Return the [X, Y] coordinate for the center point of the cell that contains the specified text.  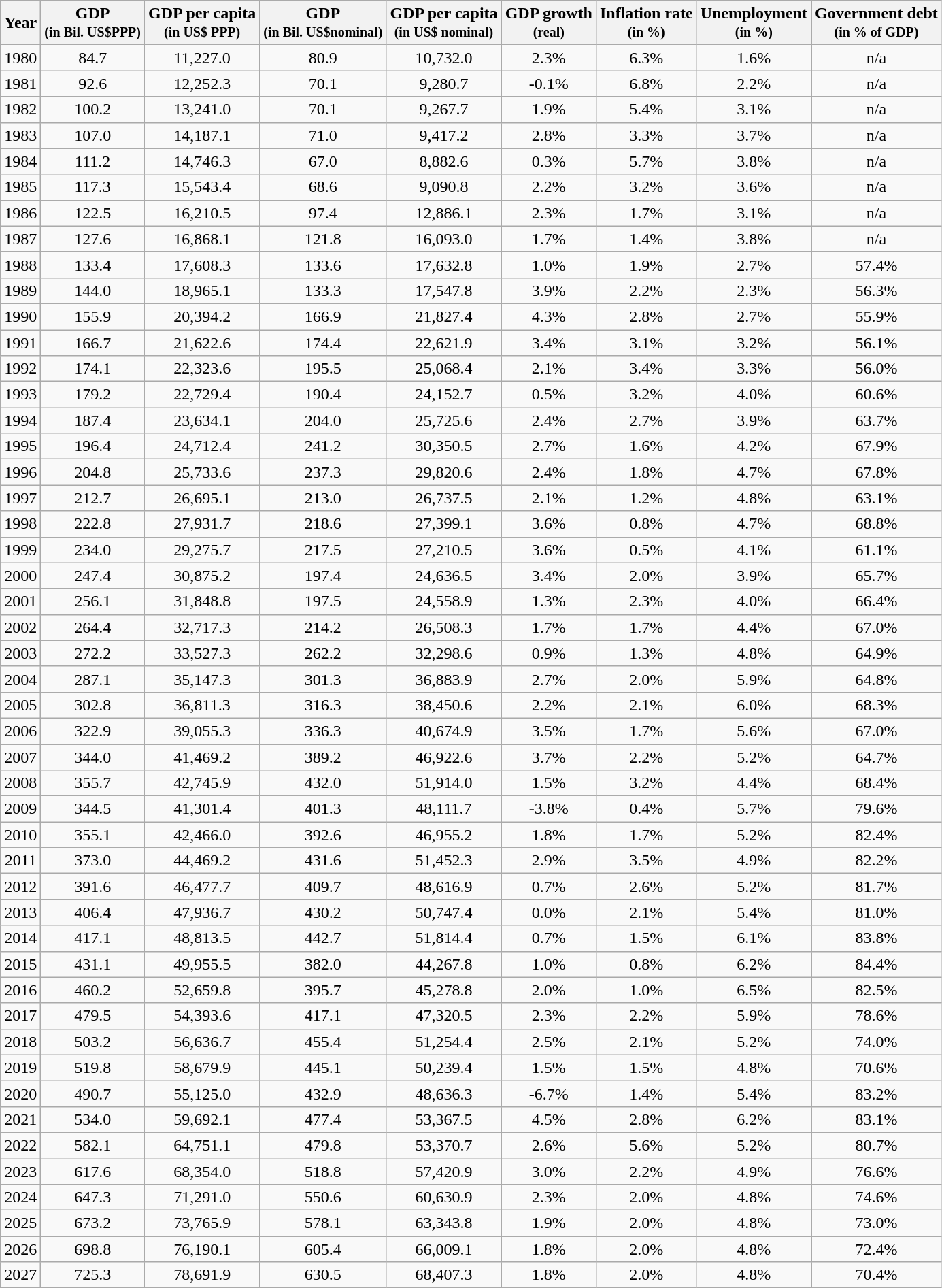
214.2 [323, 627]
212.7 [92, 498]
57.4% [877, 265]
2019 [20, 1068]
60,630.9 [443, 1198]
79.6% [877, 809]
432.9 [323, 1093]
174.1 [92, 369]
6.1% [754, 938]
256.1 [92, 601]
48,111.7 [443, 809]
1984 [20, 161]
490.7 [92, 1093]
630.5 [323, 1275]
58,679.9 [203, 1068]
97.4 [323, 213]
32,298.6 [443, 653]
23,634.1 [203, 420]
48,616.9 [443, 887]
1982 [20, 110]
550.6 [323, 1198]
36,811.3 [203, 705]
2004 [20, 679]
4.5% [548, 1119]
41,301.4 [203, 809]
1981 [20, 84]
64.7% [877, 757]
81.0% [877, 912]
2009 [20, 809]
133.6 [323, 265]
GDP per capita(in US$ nominal) [443, 23]
2.9% [548, 861]
14,746.3 [203, 161]
82.5% [877, 990]
92.6 [92, 84]
144.0 [92, 291]
479.5 [92, 1016]
50,239.4 [443, 1068]
0.4% [646, 809]
32,717.3 [203, 627]
432.0 [323, 783]
2020 [20, 1093]
373.0 [92, 861]
2011 [20, 861]
74.6% [877, 1198]
2018 [20, 1042]
68.8% [877, 524]
24,636.5 [443, 576]
190.4 [323, 395]
GDP(in Bil. US$PPP) [92, 23]
322.9 [92, 731]
213.0 [323, 498]
GDP growth(real) [548, 23]
1996 [20, 472]
1992 [20, 369]
392.6 [323, 835]
2025 [20, 1223]
2016 [20, 990]
127.6 [92, 239]
41,469.2 [203, 757]
166.7 [92, 342]
11,227.0 [203, 58]
2012 [20, 887]
54,393.6 [203, 1016]
13,241.0 [203, 110]
73.0% [877, 1223]
60.6% [877, 395]
47,936.7 [203, 912]
84.7 [92, 58]
27,931.7 [203, 524]
445.1 [323, 1068]
82.4% [877, 835]
673.2 [92, 1223]
33,527.3 [203, 653]
51,452.3 [443, 861]
38,450.6 [443, 705]
10,732.0 [443, 58]
519.8 [92, 1068]
0.9% [548, 653]
51,914.0 [443, 783]
166.9 [323, 316]
1980 [20, 58]
47,320.5 [443, 1016]
56.0% [877, 369]
431.1 [92, 964]
55.9% [877, 316]
1985 [20, 187]
25,068.4 [443, 369]
44,267.8 [443, 964]
51,814.4 [443, 938]
Inflation rate(in %) [646, 23]
25,733.6 [203, 472]
1995 [20, 446]
2000 [20, 576]
66.4% [877, 601]
46,922.6 [443, 757]
15,543.4 [203, 187]
68,354.0 [203, 1171]
1983 [20, 135]
83.2% [877, 1093]
2.5% [548, 1042]
391.6 [92, 887]
16,210.5 [203, 213]
-0.1% [548, 84]
0.0% [548, 912]
80.9 [323, 58]
133.4 [92, 265]
Unemployment(in %) [754, 23]
1989 [20, 291]
218.6 [323, 524]
56,636.7 [203, 1042]
344.0 [92, 757]
431.6 [323, 861]
35,147.3 [203, 679]
80.7% [877, 1145]
GDP(in Bil. US$nominal) [323, 23]
382.0 [323, 964]
2015 [20, 964]
68.3% [877, 705]
67.9% [877, 446]
0.3% [548, 161]
9,280.7 [443, 84]
2027 [20, 1275]
1998 [20, 524]
71,291.0 [203, 1198]
2001 [20, 601]
64,751.1 [203, 1145]
301.3 [323, 679]
204.0 [323, 420]
479.8 [323, 1145]
2026 [20, 1249]
26,508.3 [443, 627]
27,210.5 [443, 550]
40,674.9 [443, 731]
1991 [20, 342]
196.4 [92, 446]
247.4 [92, 576]
197.5 [323, 601]
14,187.1 [203, 135]
2014 [20, 938]
64.8% [877, 679]
2008 [20, 783]
65.7% [877, 576]
50,747.4 [443, 912]
355.7 [92, 783]
Year [20, 23]
56.3% [877, 291]
24,558.9 [443, 601]
46,477.7 [203, 887]
430.2 [323, 912]
336.3 [323, 731]
16,093.0 [443, 239]
477.4 [323, 1119]
262.2 [323, 653]
111.2 [92, 161]
503.2 [92, 1042]
67.8% [877, 472]
82.2% [877, 861]
21,622.6 [203, 342]
222.8 [92, 524]
204.8 [92, 472]
617.6 [92, 1171]
582.1 [92, 1145]
78.6% [877, 1016]
12,252.3 [203, 84]
2017 [20, 1016]
4.2% [754, 446]
179.2 [92, 395]
24,712.4 [203, 446]
302.8 [92, 705]
68,407.3 [443, 1275]
647.3 [92, 1198]
442.7 [323, 938]
237.3 [323, 472]
4.3% [548, 316]
72.4% [877, 1249]
197.4 [323, 576]
2021 [20, 1119]
44,469.2 [203, 861]
-3.8% [548, 809]
107.0 [92, 135]
27,399.1 [443, 524]
6.8% [646, 84]
39,055.3 [203, 731]
21,827.4 [443, 316]
1994 [20, 420]
-6.7% [548, 1093]
74.0% [877, 1042]
395.7 [323, 990]
48,813.5 [203, 938]
30,350.5 [443, 446]
2003 [20, 653]
272.2 [92, 653]
29,275.7 [203, 550]
217.5 [323, 550]
49,955.5 [203, 964]
234.0 [92, 550]
71.0 [323, 135]
534.0 [92, 1119]
68.6 [323, 187]
9,417.2 [443, 135]
70.4% [877, 1275]
17,547.8 [443, 291]
344.5 [92, 809]
725.3 [92, 1275]
12,886.1 [443, 213]
316.3 [323, 705]
66,009.1 [443, 1249]
16,868.1 [203, 239]
64.9% [877, 653]
195.5 [323, 369]
51,254.4 [443, 1042]
63.1% [877, 498]
406.4 [92, 912]
22,323.6 [203, 369]
70.6% [877, 1068]
81.7% [877, 887]
17,632.8 [443, 265]
29,820.6 [443, 472]
9,267.7 [443, 110]
578.1 [323, 1223]
45,278.8 [443, 990]
401.3 [323, 809]
1993 [20, 395]
68.4% [877, 783]
264.4 [92, 627]
1988 [20, 265]
24,152.7 [443, 395]
389.2 [323, 757]
22,729.4 [203, 395]
42,466.0 [203, 835]
2023 [20, 1171]
9,090.8 [443, 187]
53,370.7 [443, 1145]
1997 [20, 498]
155.9 [92, 316]
2007 [20, 757]
122.5 [92, 213]
57,420.9 [443, 1171]
83.8% [877, 938]
409.7 [323, 887]
4.1% [754, 550]
241.2 [323, 446]
83.1% [877, 1119]
8,882.6 [443, 161]
63,343.8 [443, 1223]
2005 [20, 705]
1990 [20, 316]
56.1% [877, 342]
30,875.2 [203, 576]
26,737.5 [443, 498]
605.4 [323, 1249]
17,608.3 [203, 265]
78,691.9 [203, 1275]
48,636.3 [443, 1093]
73,765.9 [203, 1223]
6.3% [646, 58]
59,692.1 [203, 1119]
2024 [20, 1198]
36,883.9 [443, 679]
46,955.2 [443, 835]
61.1% [877, 550]
22,621.9 [443, 342]
2010 [20, 835]
2013 [20, 912]
2022 [20, 1145]
76.6% [877, 1171]
42,745.9 [203, 783]
698.8 [92, 1249]
174.4 [323, 342]
84.4% [877, 964]
53,367.5 [443, 1119]
18,965.1 [203, 291]
117.3 [92, 187]
100.2 [92, 110]
6.0% [754, 705]
25,725.6 [443, 420]
26,695.1 [203, 498]
1999 [20, 550]
20,394.2 [203, 316]
6.5% [754, 990]
121.8 [323, 239]
52,659.8 [203, 990]
76,190.1 [203, 1249]
1.2% [646, 498]
2002 [20, 627]
133.3 [323, 291]
3.0% [548, 1171]
Government debt(in % of GDP) [877, 23]
187.4 [92, 420]
2006 [20, 731]
518.8 [323, 1171]
1987 [20, 239]
67.0 [323, 161]
63.7% [877, 420]
460.2 [92, 990]
31,848.8 [203, 601]
287.1 [92, 679]
1986 [20, 213]
GDP per capita(in US$ PPP) [203, 23]
355.1 [92, 835]
55,125.0 [203, 1093]
455.4 [323, 1042]
